Scan for the cell matching the given text and deliver its (X, Y) coordinate at center. 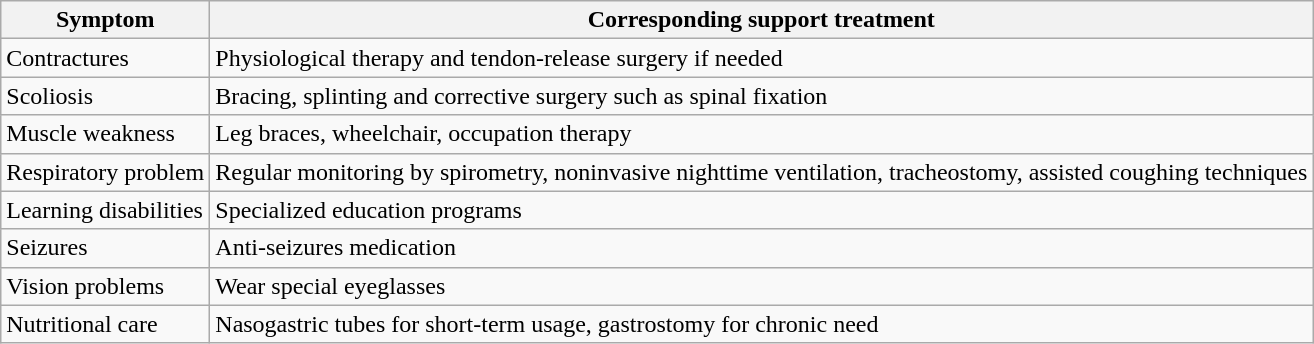
Anti-seizures medication (762, 248)
Contractures (106, 58)
Nasogastric tubes for short-term usage, gastrostomy for chronic need (762, 324)
Muscle weakness (106, 134)
Corresponding support treatment (762, 20)
Bracing, splinting and corrective surgery such as spinal fixation (762, 96)
Vision problems (106, 286)
Wear special eyeglasses (762, 286)
Physiological therapy and tendon-release surgery if needed (762, 58)
Seizures (106, 248)
Nutritional care (106, 324)
Scoliosis (106, 96)
Leg braces, wheelchair, occupation therapy (762, 134)
Specialized education programs (762, 210)
Learning disabilities (106, 210)
Symptom (106, 20)
Respiratory problem (106, 172)
Regular monitoring by spirometry, noninvasive nighttime ventilation, tracheostomy, assisted coughing techniques (762, 172)
